Output the (x, y) coordinate of the center of the cell containing the given text.  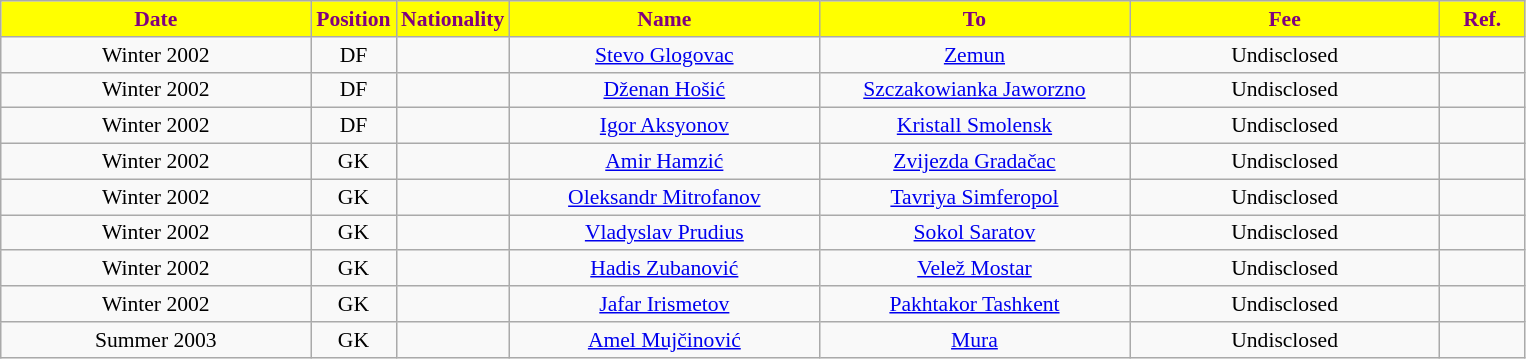
Kristall Smolensk (974, 126)
Velež Mostar (974, 269)
Pakhtakor Tashkent (974, 304)
Hadis Zubanović (664, 269)
Mura (974, 340)
Jafar Irismetov (664, 304)
Dženan Hošić (664, 90)
Igor Aksyonov (664, 126)
Sokol Saratov (974, 233)
Ref. (1482, 19)
Fee (1285, 19)
Date (156, 19)
Summer 2003 (156, 340)
Nationality (452, 19)
Amel Mujčinović (664, 340)
Amir Hamzić (664, 162)
Tavriya Simferopol (974, 197)
Stevo Glogovac (664, 55)
Oleksandr Mitrofanov (664, 197)
To (974, 19)
Position (354, 19)
Szczakowianka Jaworzno (974, 90)
Vladyslav Prudius (664, 233)
Zemun (974, 55)
Name (664, 19)
Zvijezda Gradačac (974, 162)
